Search for the cell housing the specified text and yield its [x, y] center coordinate. 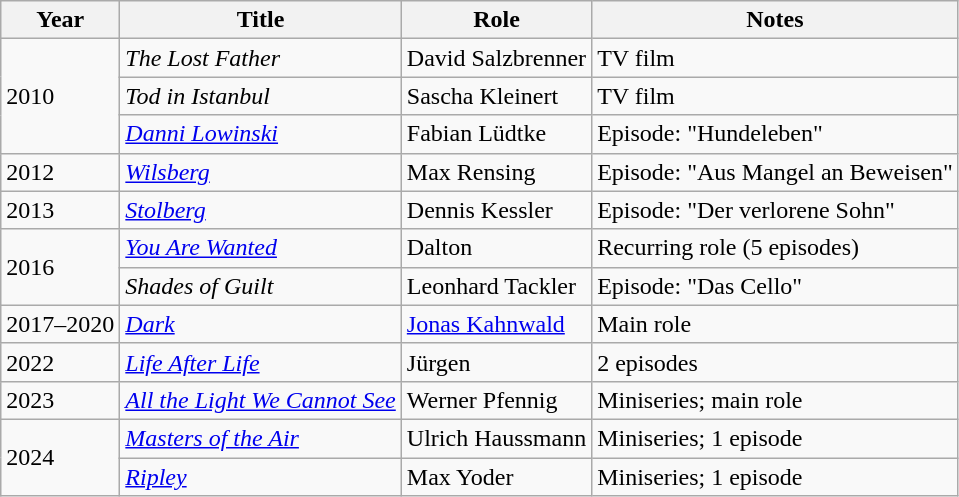
2010 [60, 96]
Danni Lowinski [260, 134]
2013 [60, 210]
2 episodes [776, 362]
Jonas Kahnwald [496, 324]
Miniseries; main role [776, 400]
Fabian Lüdtke [496, 134]
2017–2020 [60, 324]
David Salzbrenner [496, 58]
Episode: "Der verlorene Sohn" [776, 210]
Sascha Kleinert [496, 96]
2012 [60, 172]
You Are Wanted [260, 248]
2022 [60, 362]
Leonhard Tackler [496, 286]
Title [260, 20]
2016 [60, 267]
Dark [260, 324]
Role [496, 20]
The Lost Father [260, 58]
Episode: "Aus Mangel an Beweisen" [776, 172]
Dalton [496, 248]
Main role [776, 324]
Max Yoder [496, 477]
Masters of the Air [260, 438]
Episode: "Hundeleben" [776, 134]
Max Rensing [496, 172]
Life After Life [260, 362]
Ulrich Haussmann [496, 438]
Shades of Guilt [260, 286]
All the Light We Cannot See [260, 400]
Jürgen [496, 362]
Stolberg [260, 210]
Dennis Kessler [496, 210]
Year [60, 20]
2024 [60, 457]
Wilsberg [260, 172]
2023 [60, 400]
Tod in Istanbul [260, 96]
Werner Pfennig [496, 400]
Ripley [260, 477]
Notes [776, 20]
Episode: "Das Cello" [776, 286]
Recurring role (5 episodes) [776, 248]
